Search for the cell housing the specified text and yield its (x, y) center coordinate. 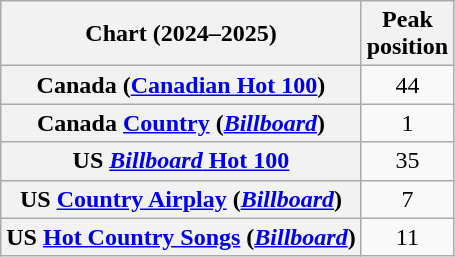
1 (407, 123)
11 (407, 237)
US Hot Country Songs (Billboard) (181, 237)
Peakposition (407, 34)
Canada Country (Billboard) (181, 123)
35 (407, 161)
US Country Airplay (Billboard) (181, 199)
Chart (2024–2025) (181, 34)
Canada (Canadian Hot 100) (181, 85)
44 (407, 85)
US Billboard Hot 100 (181, 161)
7 (407, 199)
